Extract the [x, y] coordinate from the center of the cell holding the provided text.  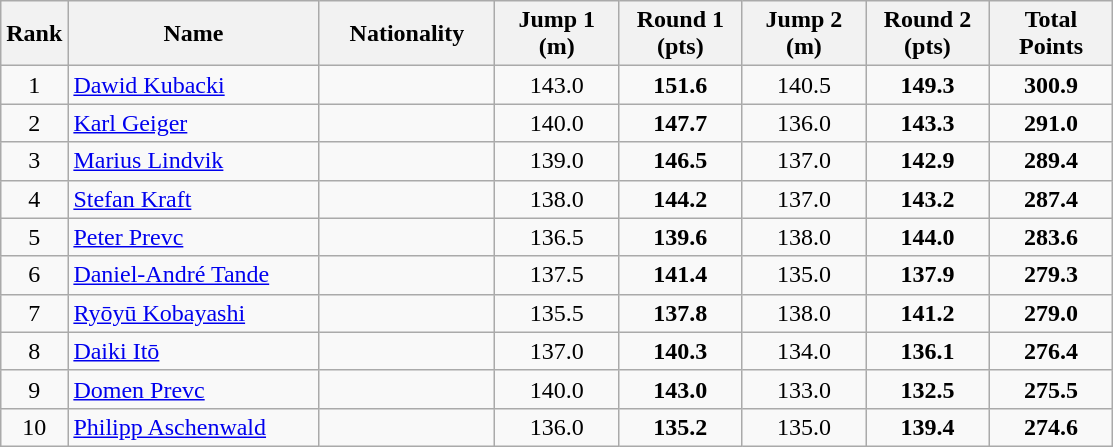
274.6 [1051, 427]
5 [34, 237]
144.0 [928, 237]
283.6 [1051, 237]
300.9 [1051, 85]
8 [34, 351]
141.4 [681, 275]
287.4 [1051, 199]
Round 2 (pts) [928, 34]
7 [34, 313]
9 [34, 389]
Daiki Itō [194, 351]
134.0 [804, 351]
279.3 [1051, 275]
Ryōyū Kobayashi [194, 313]
Stefan Kraft [194, 199]
133.0 [804, 389]
147.7 [681, 123]
140.3 [681, 351]
137.9 [928, 275]
139.6 [681, 237]
143.2 [928, 199]
Peter Prevc [194, 237]
135.2 [681, 427]
4 [34, 199]
149.3 [928, 85]
151.6 [681, 85]
Philipp Aschenwald [194, 427]
136.5 [557, 237]
144.2 [681, 199]
Jump 2 (m) [804, 34]
289.4 [1051, 161]
275.5 [1051, 389]
140.5 [804, 85]
6 [34, 275]
Daniel-André Tande [194, 275]
137.8 [681, 313]
139.0 [557, 161]
291.0 [1051, 123]
143.3 [928, 123]
Jump 1 (m) [557, 34]
135.5 [557, 313]
137.5 [557, 275]
Marius Lindvik [194, 161]
1 [34, 85]
136.1 [928, 351]
Total Points [1051, 34]
141.2 [928, 313]
10 [34, 427]
Dawid Kubacki [194, 85]
139.4 [928, 427]
132.5 [928, 389]
Domen Prevc [194, 389]
3 [34, 161]
Nationality [407, 34]
2 [34, 123]
279.0 [1051, 313]
Name [194, 34]
276.4 [1051, 351]
146.5 [681, 161]
Round 1 (pts) [681, 34]
142.9 [928, 161]
Karl Geiger [194, 123]
Rank [34, 34]
